Find where the given text appears and provide that cell's center as (x, y) coordinate. 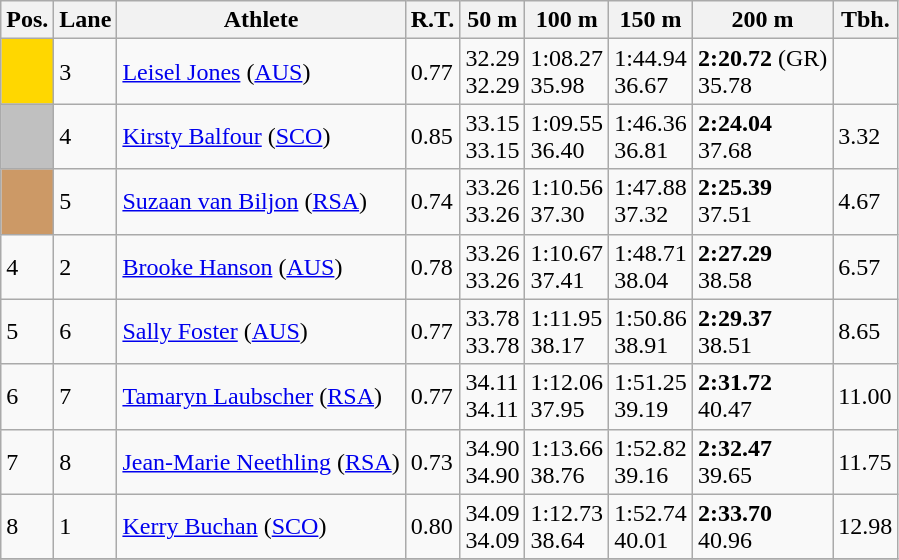
1:44.9436.67 (651, 72)
Brooke Hanson (AUS) (261, 266)
1:10.6737.41 (567, 266)
0.85 (432, 136)
Athlete (261, 20)
1:48.7138.04 (651, 266)
2:32.4739.65 (762, 462)
1:13.6638.76 (567, 462)
1:12.7338.64 (567, 526)
1:51.2539.19 (651, 396)
2:27.2938.58 (762, 266)
1 (86, 526)
Tamaryn Laubscher (RSA) (261, 396)
12.98 (866, 526)
2:29.3738.51 (762, 332)
34.0934.09 (492, 526)
34.1134.11 (492, 396)
8.65 (866, 332)
1:46.3636.81 (651, 136)
6.57 (866, 266)
2:33.7040.96 (762, 526)
11.75 (866, 462)
Tbh. (866, 20)
3 (86, 72)
50 m (492, 20)
100 m (567, 20)
0.78 (432, 266)
0.73 (432, 462)
1:47.8837.32 (651, 202)
1:11.9538.17 (567, 332)
2:24.0437.68 (762, 136)
1:50.8638.91 (651, 332)
2:25.3937.51 (762, 202)
200 m (762, 20)
33.1533.15 (492, 136)
4.67 (866, 202)
32.2932.29 (492, 72)
2:31.7240.47 (762, 396)
1:52.8239.16 (651, 462)
33.7833.78 (492, 332)
1:12.0637.95 (567, 396)
2:20.72 (GR)35.78 (762, 72)
Jean-Marie Neethling (RSA) (261, 462)
1:52.7440.01 (651, 526)
1:08.2735.98 (567, 72)
Leisel Jones (AUS) (261, 72)
0.74 (432, 202)
Lane (86, 20)
0.80 (432, 526)
Kirsty Balfour (SCO) (261, 136)
Pos. (28, 20)
Suzaan van Biljon (RSA) (261, 202)
11.00 (866, 396)
Kerry Buchan (SCO) (261, 526)
1:10.5637.30 (567, 202)
3.32 (866, 136)
R.T. (432, 20)
150 m (651, 20)
2 (86, 266)
Sally Foster (AUS) (261, 332)
34.9034.90 (492, 462)
1:09.5536.40 (567, 136)
